Return the (x, y) coordinate for the center point of the cell that contains the specified text.  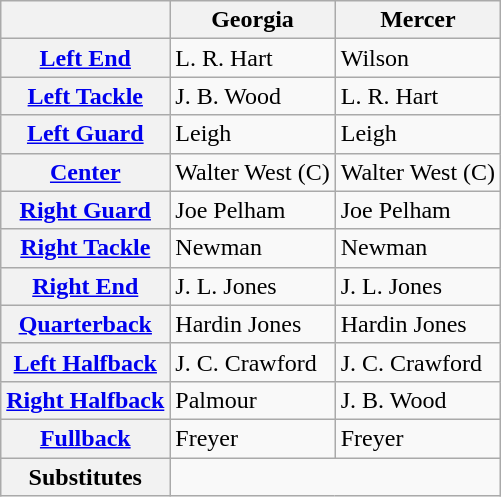
Quarterback (86, 324)
Mercer (418, 20)
Left Tackle (86, 96)
Right Halfback (86, 400)
Right Guard (86, 210)
Palmour (252, 400)
Fullback (86, 438)
Substitutes (86, 477)
Right Tackle (86, 248)
Georgia (252, 20)
Right End (86, 286)
Left Guard (86, 134)
Left End (86, 58)
Center (86, 172)
Left Halfback (86, 362)
Wilson (418, 58)
